Pinpoint the cell where the given text exists, returning its (X, Y) midpoint coordinate. 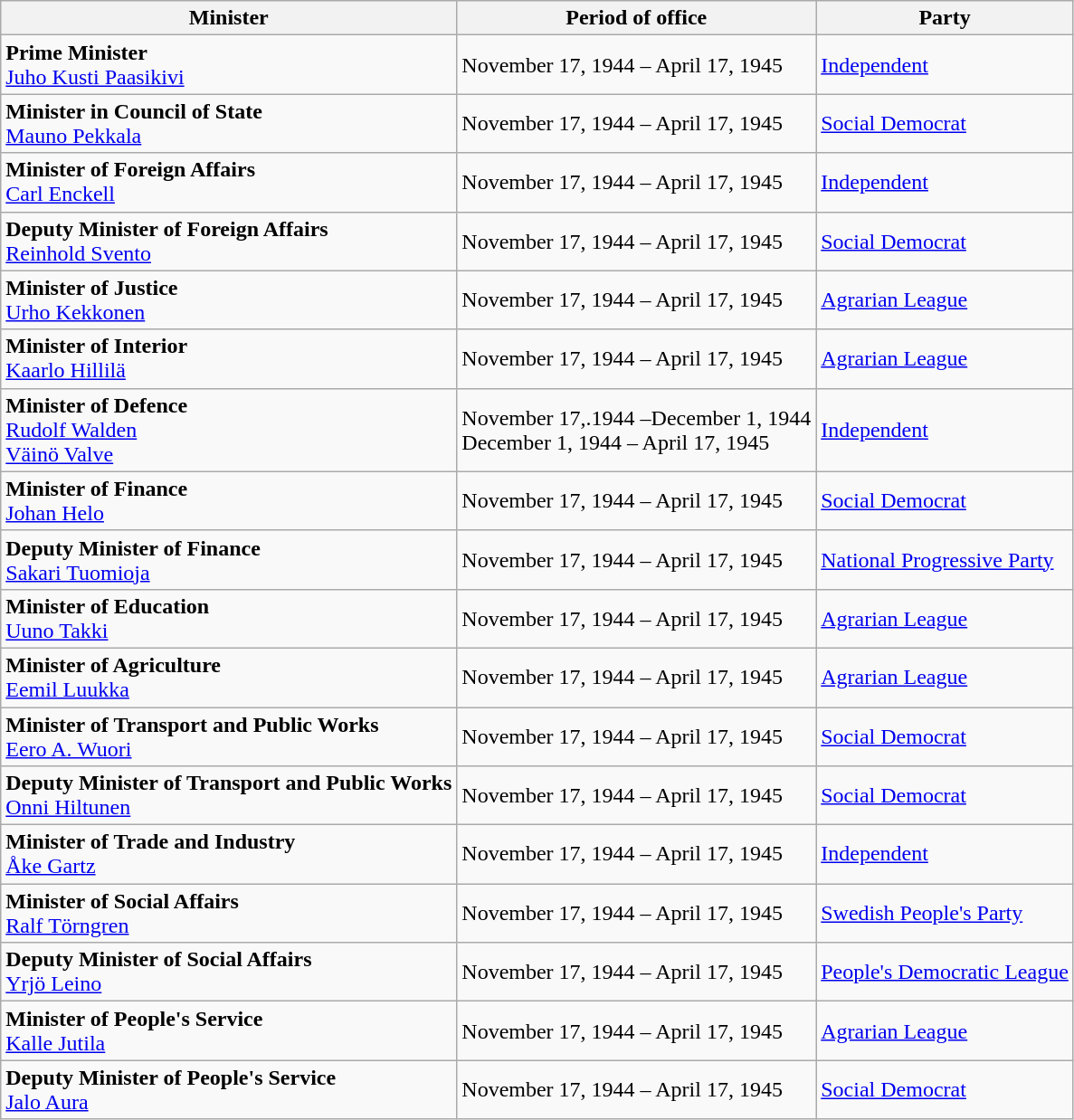
Deputy Minister of People's ServiceJalo Aura (229, 1089)
Deputy Minister of FinanceSakari Tuomioja (229, 559)
Minister in Council of State Mauno Pekkala (229, 123)
Minister of People's ServiceKalle Jutila (229, 1031)
November 17,.1944 –December 1, 1944 December 1, 1944 – April 17, 1945 (637, 430)
Minister of AgricultureEemil Luukka (229, 677)
Swedish People's Party (945, 914)
Party (945, 18)
Deputy Minister of Foreign AffairsReinhold Svento (229, 241)
Minister of DefenceRudolf Walden Väinö Valve (229, 430)
National Progressive Party (945, 559)
Deputy Minister of Social AffairsYrjö Leino (229, 972)
Minister of Transport and Public Works Eero A. Wuori (229, 736)
Minister of Social AffairsRalf Törngren (229, 914)
Minister (229, 18)
Minister of EducationUuno Takki (229, 619)
Minister of Foreign AffairsCarl Enckell (229, 183)
Prime Minister Juho Kusti Paasikivi (229, 65)
Minister of InteriorKaarlo Hillilä (229, 358)
Period of office (637, 18)
Minister of JusticeUrho Kekkonen (229, 300)
Minister of FinanceJohan Helo (229, 501)
People's Democratic League (945, 972)
Minister of Trade and IndustryÅke Gartz (229, 854)
Deputy Minister of Transport and Public WorksOnni Hiltunen (229, 796)
